Search for the cell housing the specified text and yield its [X, Y] center coordinate. 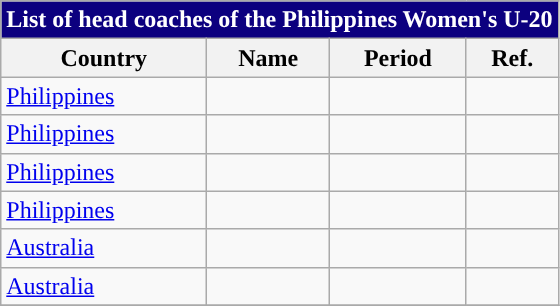
Name [268, 58]
Country [104, 58]
Ref. [512, 58]
Period [398, 58]
List of head coaches of the Philippines Women's U-20 [280, 20]
